Locate the cell with the specified text and output its [X, Y] center coordinate. 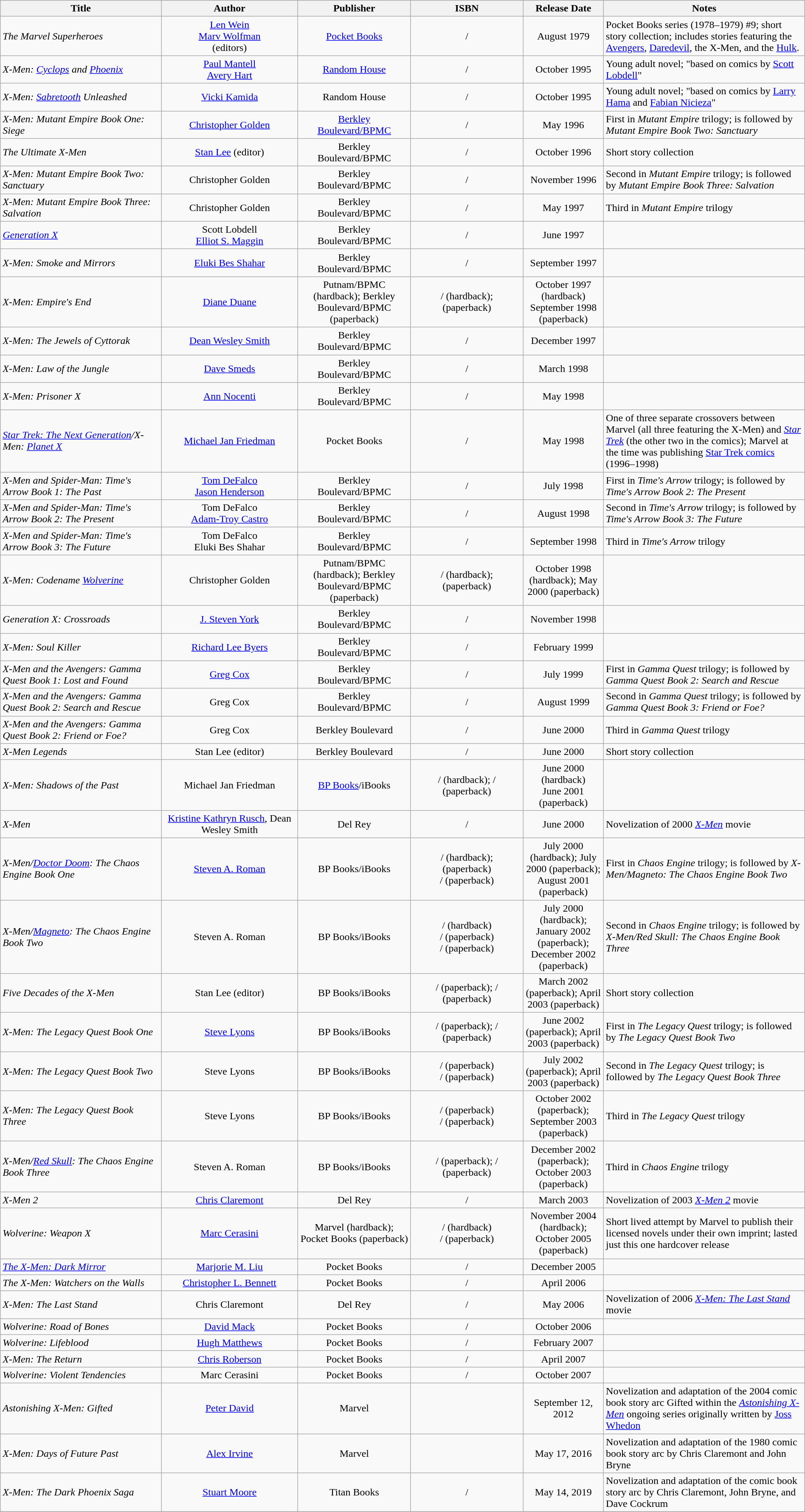
Publisher [354, 8]
X-Men: Smoke and Mirrors [81, 262]
July 1999 [563, 674]
July 2002 (paperback); April 2003 (paperback) [563, 1071]
Wolverine: Lifeblood [81, 1343]
Titan Books [354, 1492]
Vicki Kamida [230, 97]
Tom DeFalco Eluki Bes Shahar [230, 541]
X-Men: Empire's End [81, 301]
Short lived attempt by Marvel to publish their licensed novels under their own imprint; lasted just this one hardcover release [704, 1233]
March 2003 [563, 1200]
Novelization and adaptation of the 2004 comic book story arc Gifted within the Astonishing X-Men ongoing series originally written by Joss Whedon [704, 1408]
Young adult novel; "based on comics by Scott Lobdell" [704, 70]
September 1997 [563, 262]
Alex Irvine [230, 1453]
Third in Time's Arrow trilogy [704, 541]
First in Mutant Empire trilogy; is followed by Mutant Empire Book Two: Sanctuary [704, 125]
Hugh Matthews [230, 1343]
Young adult novel; "based on comics by Larry Hama and Fabian Nicieza" [704, 97]
First in Time's Arrow trilogy; is followed by Time's Arrow Book 2: The Present [704, 486]
August 1999 [563, 702]
First in Chaos Engine trilogy; is followed by X-Men/Magneto: The Chaos Engine Book Two [704, 869]
Marjorie M. Liu [230, 1267]
X-Men Legends [81, 752]
X-Men and Spider-Man: Time's Arrow Book 1: The Past [81, 486]
X-Men and the Avengers: Gamma Quest Book 1: Lost and Found [81, 674]
June 2000 (hardback) June 2001 (paperback) [563, 785]
Dean Wesley Smith [230, 341]
October 1998 (hardback); May 2000 (paperback) [563, 580]
Marvel (hardback); Pocket Books (paperback) [354, 1233]
Wolverine: Road of Bones [81, 1326]
Second in Mutant Empire trilogy; is followed by Mutant Empire Book Three: Salvation [704, 180]
X-Men: Soul Killer [81, 647]
X-Men 2 [81, 1200]
X-Men [81, 824]
X-Men: The Dark Phoenix Saga [81, 1492]
X-Men: Law of the Jungle [81, 369]
Novelization and adaptation of the comic book story arc by Chris Claremont, John Bryne, and Dave Cockrum [704, 1492]
First in The Legacy Quest trilogy; is followed by The Legacy Quest Book Two [704, 1032]
June 2002 (paperback); April 2003 (paperback) [563, 1032]
Title [81, 8]
May 2006 [563, 1304]
Astonishing X-Men: Gifted [81, 1408]
Stuart Moore [230, 1492]
July 2000 (hardback); July 2000 (paperback); August 2001 (paperback) [563, 869]
X-Men: Mutant Empire Book Three: Salvation [81, 207]
February 1999 [563, 647]
Second in Time's Arrow trilogy; is followed by Time's Arrow Book 3: The Future [704, 514]
The Ultimate X-Men [81, 152]
Notes [704, 8]
June 1997 [563, 235]
The Marvel Superheroes [81, 36]
X-Men: The Last Stand [81, 1304]
September 12, 2012 [563, 1408]
X-Men and the Avengers: Gamma Quest Book 2: Search and Rescue [81, 702]
J. Steven York [230, 619]
Eluki Bes Shahar [230, 262]
August 1979 [563, 36]
X-Men: Cyclops and Phoenix [81, 70]
X-Men: Mutant Empire Book Two: Sanctuary [81, 180]
May 14, 2019 [563, 1492]
X-Men: Prisoner X [81, 397]
X-Men: The Legacy Quest Book Two [81, 1071]
May 1997 [563, 207]
X-Men: Days of Future Past [81, 1453]
November 1996 [563, 180]
March 1998 [563, 369]
Len Wein Marv Wolfman(editors) [230, 36]
October 1996 [563, 152]
Chris Roberson [230, 1359]
April 2007 [563, 1359]
Christopher L. Bennett [230, 1283]
X-Men/Doctor Doom: The Chaos Engine Book One [81, 869]
Ann Nocenti [230, 397]
X-Men and the Avengers: Gamma Quest Book 2: Friend or Foe? [81, 729]
X-Men: The Return [81, 1359]
October 2007 [563, 1375]
/ (hardback); / (paperback) [467, 785]
Kristine Kathryn Rusch, Dean Wesley Smith [230, 824]
Dave Smeds [230, 369]
X-Men and Spider-Man: Time's Arrow Book 2: The Present [81, 514]
May 1996 [563, 125]
ISBN [467, 8]
September 1998 [563, 541]
/ (hardback) / (paperback) / (paperback) [467, 937]
February 2007 [563, 1343]
X-Men: The Legacy Quest Book Three [81, 1116]
Novelization of 2006 X-Men: The Last Stand movie [704, 1304]
Second in Chaos Engine trilogy; is followed by X-Men/Red Skull: The Chaos Engine Book Three [704, 937]
Paul Mantell Avery Hart [230, 70]
X-Men: Codename Wolverine [81, 580]
April 2006 [563, 1283]
Wolverine: Violent Tendencies [81, 1375]
Tom DeFalco Adam-Troy Castro [230, 514]
Diane Duane [230, 301]
Generation X: Crossroads [81, 619]
Third in Mutant Empire trilogy [704, 207]
July 1998 [563, 486]
X-Men: Mutant Empire Book One: Siege [81, 125]
Tom DeFalco Jason Henderson [230, 486]
Release Date [563, 8]
December 2002 (paperback); October 2003 (paperback) [563, 1167]
Author [230, 8]
Novelization of 2000 X-Men movie [704, 824]
Star Trek: The Next Generation/X-Men: Planet X [81, 441]
October 2006 [563, 1326]
/ (hardback); (paperback) / (paperback) [467, 869]
July 2000 (hardback); January 2002 (paperback); December 2002 (paperback) [563, 937]
December 1997 [563, 341]
October 2002 (paperback); September 2003 (paperback) [563, 1116]
Novelization and adaptation of the 1980 comic book story arc by Chris Claremont and John Bryne [704, 1453]
Third in Gamma Quest trilogy [704, 729]
X-Men and Spider-Man: Time's Arrow Book 3: The Future [81, 541]
X-Men: The Legacy Quest Book One [81, 1032]
X-Men: Sabretooth Unleashed [81, 97]
Second in The Legacy Quest trilogy; is followed by The Legacy Quest Book Three [704, 1071]
X-Men: The Jewels of Cyttorak [81, 341]
November 1998 [563, 619]
The X-Men: Watchers on the Walls [81, 1283]
X-Men: Shadows of the Past [81, 785]
David Mack [230, 1326]
November 2004 (hardback); October 2005 (paperback) [563, 1233]
March 2002 (paperback); April 2003 (paperback) [563, 993]
The X-Men: Dark Mirror [81, 1267]
X-Men/Red Skull: The Chaos Engine Book Three [81, 1167]
X-Men/Magneto: The Chaos Engine Book Two [81, 937]
August 1998 [563, 514]
Third in Chaos Engine trilogy [704, 1167]
October 1997 (hardback)September 1998 (paperback) [563, 301]
Wolverine: Weapon X [81, 1233]
December 2005 [563, 1267]
/ (hardback) / (paperback) [467, 1233]
Generation X [81, 235]
Third in The Legacy Quest trilogy [704, 1116]
Pocket Books series (1978–1979) #9; short story collection; includes stories featuring the Avengers, Daredevil, the X-Men, and the Hulk. [704, 36]
Novelization of 2003 X-Men 2 movie [704, 1200]
Richard Lee Byers [230, 647]
First in Gamma Quest trilogy; is followed by Gamma Quest Book 2: Search and Rescue [704, 674]
Second in Gamma Quest trilogy; is followed by Gamma Quest Book 3: Friend or Foe? [704, 702]
May 17, 2016 [563, 1453]
Scott Lobdell Elliot S. Maggin [230, 235]
Peter David [230, 1408]
Five Decades of the X-Men [81, 993]
